For the text-containing cell, return its midpoint in (X, Y) coordinate format. 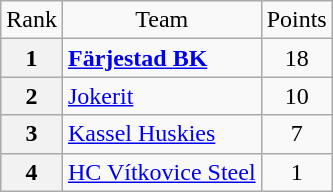
Färjestad BK (162, 58)
10 (296, 96)
Rank (32, 20)
Team (162, 20)
4 (32, 172)
Points (296, 20)
2 (32, 96)
Kassel Huskies (162, 134)
HC Vítkovice Steel (162, 172)
7 (296, 134)
Jokerit (162, 96)
18 (296, 58)
3 (32, 134)
